Determine the (X, Y) coordinate at the center of the cell enclosing the given text.  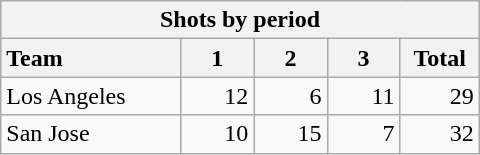
Shots by period (240, 20)
Los Angeles (91, 96)
6 (290, 96)
3 (364, 58)
32 (440, 134)
10 (218, 134)
29 (440, 96)
Total (440, 58)
15 (290, 134)
2 (290, 58)
1 (218, 58)
7 (364, 134)
12 (218, 96)
San Jose (91, 134)
11 (364, 96)
Team (91, 58)
